Search for the cell housing the specified text and yield its (x, y) center coordinate. 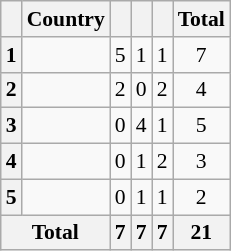
21 (202, 233)
Country (66, 19)
